Find where the given text appears and provide that cell's center as [x, y] coordinate. 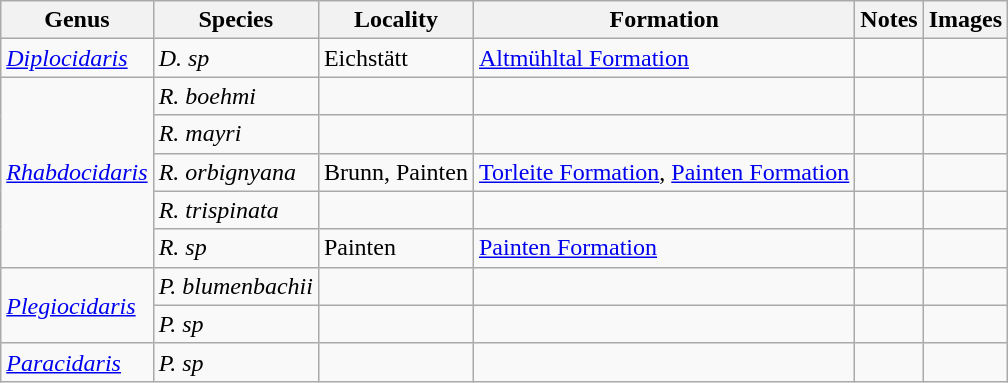
R. boehmi [236, 96]
Species [236, 20]
Torleite Formation, Painten Formation [664, 172]
Paracidaris [77, 362]
P. blumenbachii [236, 286]
Painten Formation [664, 248]
Formation [664, 20]
R. mayri [236, 134]
Genus [77, 20]
Images [965, 20]
Rhabdocidaris [77, 172]
Brunn, Painten [396, 172]
Notes [889, 20]
Altmühltal Formation [664, 58]
Locality [396, 20]
Plegiocidaris [77, 305]
Diplocidaris [77, 58]
Eichstätt [396, 58]
R. trispinata [236, 210]
R. sp [236, 248]
D. sp [236, 58]
Painten [396, 248]
R. orbignyana [236, 172]
